Search for the cell housing the specified text and yield its [X, Y] center coordinate. 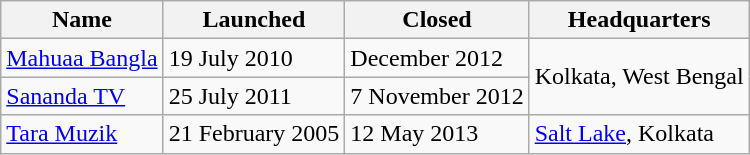
Closed [437, 20]
7 November 2012 [437, 96]
Name [82, 20]
Launched [254, 20]
Headquarters [639, 20]
Tara Muzik [82, 134]
Salt Lake, Kolkata [639, 134]
21 February 2005 [254, 134]
December 2012 [437, 58]
Kolkata, West Bengal [639, 77]
25 July 2011 [254, 96]
Mahuaa Bangla [82, 58]
19 July 2010 [254, 58]
12 May 2013 [437, 134]
Sananda TV [82, 96]
